Extract the (X, Y) coordinate from the center of the cell holding the provided text.  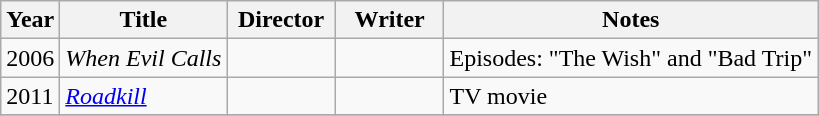
Year (30, 20)
TV movie (631, 96)
Notes (631, 20)
When Evil Calls (144, 58)
Title (144, 20)
Writer (390, 20)
2006 (30, 58)
Roadkill (144, 96)
2011 (30, 96)
Episodes: "The Wish" and "Bad Trip" (631, 58)
Director (282, 20)
